Extract the (x, y) coordinate from the center of the cell holding the provided text.  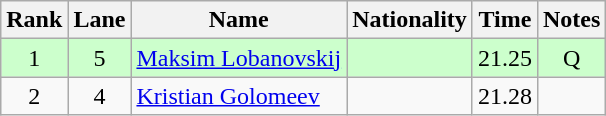
Time (504, 20)
4 (100, 96)
21.25 (504, 58)
Notes (571, 20)
Name (239, 20)
Nationality (410, 20)
5 (100, 58)
Maksim Lobanovskij (239, 58)
Q (571, 58)
Rank (34, 20)
Lane (100, 20)
2 (34, 96)
1 (34, 58)
Kristian Golomeev (239, 96)
21.28 (504, 96)
